Determine the [X, Y] coordinate at the center of the cell enclosing the given text.  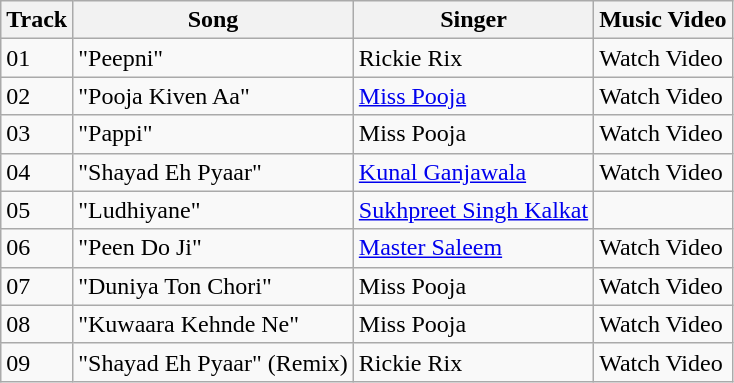
"Pooja Kiven Aa" [214, 96]
01 [37, 58]
"Duniya Ton Chori" [214, 286]
05 [37, 210]
08 [37, 324]
Kunal Ganjawala [473, 172]
Music Video [663, 20]
Master Saleem [473, 248]
Song [214, 20]
Sukhpreet Singh Kalkat [473, 210]
"Peen Do Ji" [214, 248]
09 [37, 362]
06 [37, 248]
04 [37, 172]
07 [37, 286]
Track [37, 20]
"Peepni" [214, 58]
"Kuwaara Kehnde Ne" [214, 324]
02 [37, 96]
"Ludhiyane" [214, 210]
Singer [473, 20]
"Shayad Eh Pyaar" (Remix) [214, 362]
03 [37, 134]
"Pappi" [214, 134]
"Shayad Eh Pyaar" [214, 172]
